Return the (X, Y) coordinate for the center point of the cell that contains the specified text.  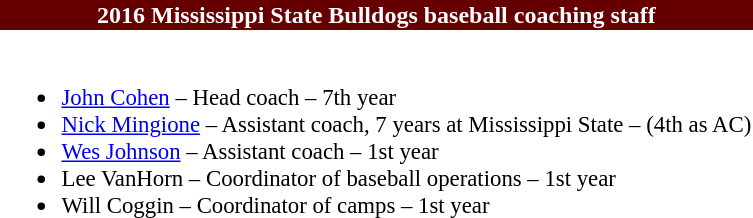
2016 Mississippi State Bulldogs baseball coaching staff (376, 15)
